Find where the given text appears and provide that cell's center as (X, Y) coordinate. 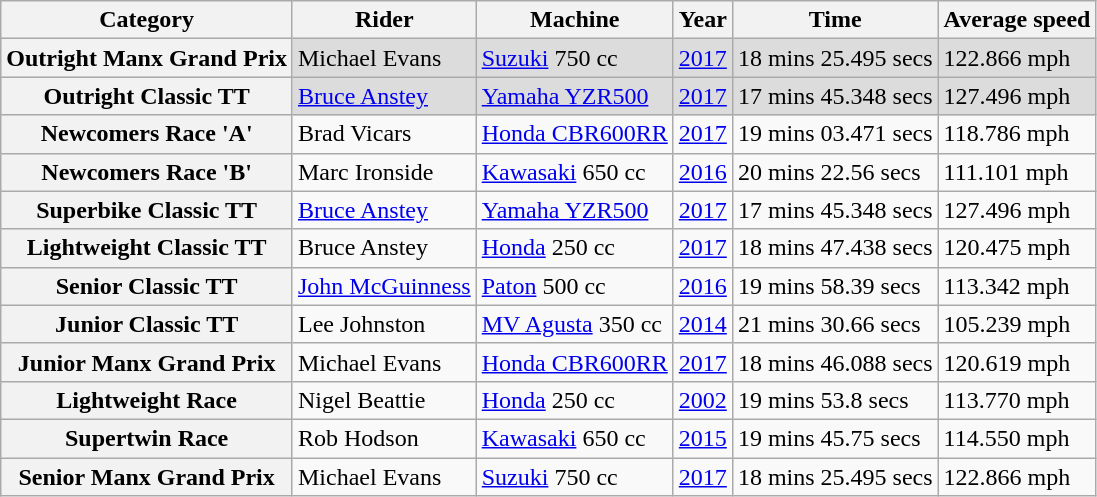
Marc Ironside (384, 172)
18 mins 47.438 secs (835, 248)
Year (702, 20)
19 mins 45.75 secs (835, 438)
Superbike Classic TT (147, 210)
120.475 mph (1017, 248)
118.786 mph (1017, 134)
Senior Classic TT (147, 286)
Newcomers Race 'A' (147, 134)
Lee Johnston (384, 324)
19 mins 53.8 secs (835, 400)
Outright Classic TT (147, 96)
105.239 mph (1017, 324)
Junior Manx Grand Prix (147, 362)
113.342 mph (1017, 286)
Senior Manx Grand Prix (147, 477)
19 mins 03.471 secs (835, 134)
Outright Manx Grand Prix (147, 58)
Average speed (1017, 20)
Time (835, 20)
2015 (702, 438)
Rob Hodson (384, 438)
113.770 mph (1017, 400)
120.619 mph (1017, 362)
19 mins 58.39 secs (835, 286)
Paton 500 cc (574, 286)
21 mins 30.66 secs (835, 324)
114.550 mph (1017, 438)
Lightweight Classic TT (147, 248)
2014 (702, 324)
2002 (702, 400)
Machine (574, 20)
John McGuinness (384, 286)
111.101 mph (1017, 172)
Lightweight Race (147, 400)
Brad Vicars (384, 134)
Nigel Beattie (384, 400)
Newcomers Race 'B' (147, 172)
Junior Classic TT (147, 324)
Category (147, 20)
20 mins 22.56 secs (835, 172)
Supertwin Race (147, 438)
18 mins 46.088 secs (835, 362)
Rider (384, 20)
MV Agusta 350 cc (574, 324)
